Capture the cell that displays the provided text and extract its [X, Y] central coordinate. 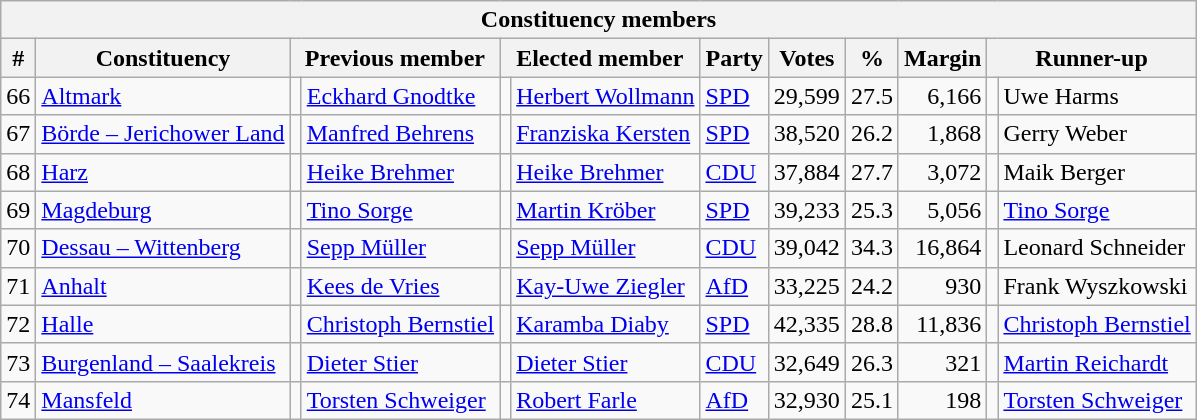
198 [942, 400]
Constituency [163, 58]
Franziska Kersten [606, 134]
70 [18, 248]
Altmark [163, 96]
39,233 [806, 210]
Gerry Weber [1097, 134]
26.2 [872, 134]
26.3 [872, 362]
Constituency members [599, 20]
73 [18, 362]
34.3 [872, 248]
68 [18, 172]
Dessau – Wittenberg [163, 248]
29,599 [806, 96]
1,868 [942, 134]
25.3 [872, 210]
69 [18, 210]
32,930 [806, 400]
27.7 [872, 172]
Kees de Vries [400, 286]
Halle [163, 324]
Burgenland – Saalekreis [163, 362]
Robert Farle [606, 400]
Runner-up [1092, 58]
72 [18, 324]
Elected member [600, 58]
321 [942, 362]
Mansfeld [163, 400]
16,864 [942, 248]
66 [18, 96]
71 [18, 286]
Votes [806, 58]
Harz [163, 172]
24.2 [872, 286]
Magdeburg [163, 210]
930 [942, 286]
67 [18, 134]
Eckhard Gnodtke [400, 96]
Manfred Behrens [400, 134]
# [18, 58]
37,884 [806, 172]
32,649 [806, 362]
Herbert Wollmann [606, 96]
% [872, 58]
27.5 [872, 96]
39,042 [806, 248]
25.1 [872, 400]
Party [734, 58]
Martin Reichardt [1097, 362]
74 [18, 400]
Martin Kröber [606, 210]
5,056 [942, 210]
Previous member [394, 58]
Anhalt [163, 286]
Börde – Jerichower Land [163, 134]
28.8 [872, 324]
3,072 [942, 172]
Karamba Diaby [606, 324]
Uwe Harms [1097, 96]
Margin [942, 58]
Leonard Schneider [1097, 248]
Maik Berger [1097, 172]
42,335 [806, 324]
Frank Wyszkowski [1097, 286]
33,225 [806, 286]
6,166 [942, 96]
Kay-Uwe Ziegler [606, 286]
11,836 [942, 324]
38,520 [806, 134]
